For the text-containing cell, return its midpoint in (X, Y) coordinate format. 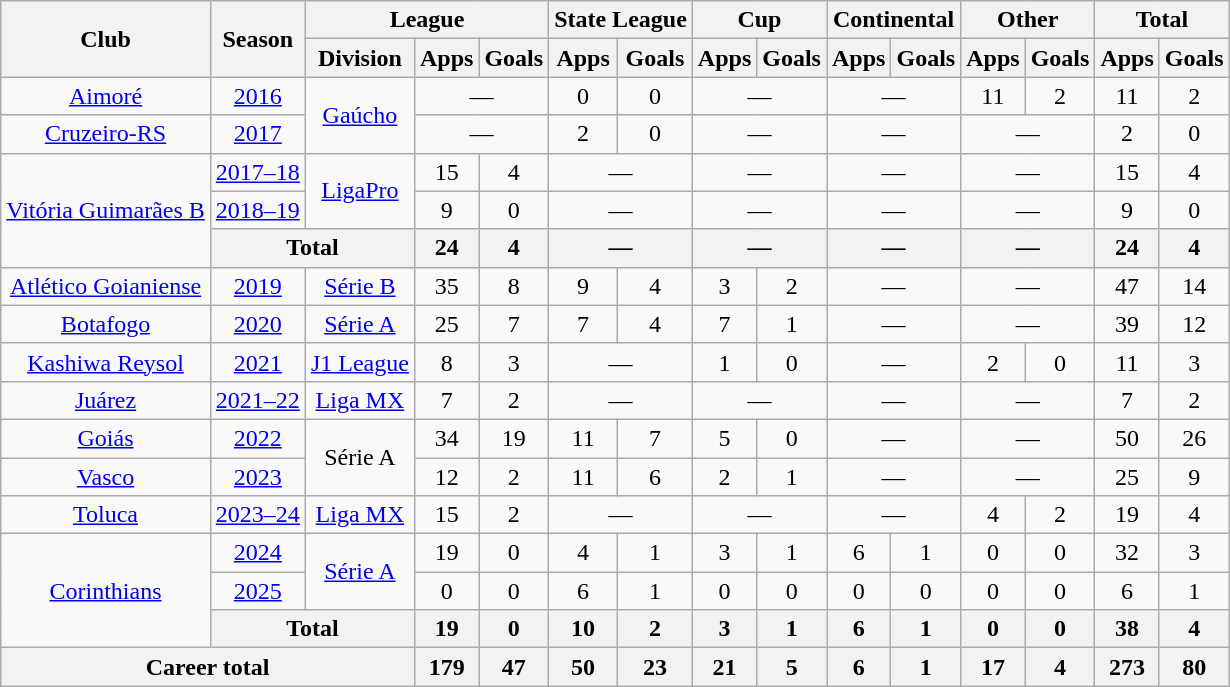
21 (724, 667)
J1 League (360, 362)
Continental (893, 20)
2021–22 (258, 400)
Kashiwa Reysol (106, 362)
32 (1127, 553)
2017 (258, 134)
80 (1194, 667)
2017–18 (258, 172)
2020 (258, 324)
Gaúcho (360, 115)
2019 (258, 286)
Cruzeiro-RS (106, 134)
Career total (208, 667)
Goiás (106, 438)
39 (1127, 324)
Aimoré (106, 96)
2025 (258, 591)
2023 (258, 477)
Corinthians (106, 591)
26 (1194, 438)
38 (1127, 629)
Other (1028, 20)
Vitória Guimarães B (106, 210)
14 (1194, 286)
Toluca (106, 515)
2024 (258, 553)
2021 (258, 362)
State League (621, 20)
Atlético Goianiense (106, 286)
2018–19 (258, 210)
2022 (258, 438)
Cup (759, 20)
Série B (360, 286)
Season (258, 39)
179 (446, 667)
Vasco (106, 477)
2016 (258, 96)
Division (360, 58)
23 (656, 667)
273 (1127, 667)
10 (584, 629)
35 (446, 286)
2023–24 (258, 515)
34 (446, 438)
Juárez (106, 400)
17 (993, 667)
LigaPro (360, 191)
League (426, 20)
Club (106, 39)
Botafogo (106, 324)
